Provide the [X, Y] coordinate of the cell's center where the given text is located.  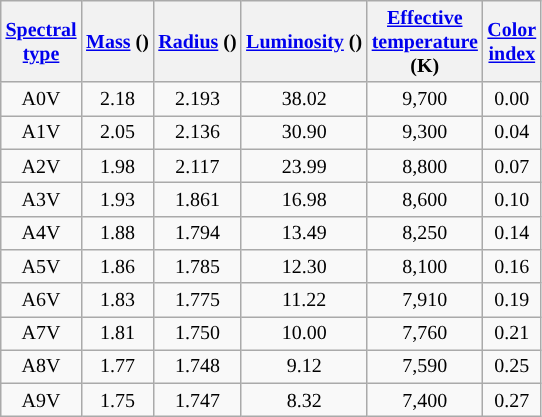
2.05 [117, 132]
1.93 [117, 200]
1.785 [198, 266]
A3V [42, 200]
12.30 [304, 266]
0.16 [512, 266]
9,700 [425, 100]
9,300 [425, 132]
0.14 [512, 232]
1.83 [117, 300]
2.117 [198, 166]
23.99 [304, 166]
A7V [42, 334]
1.775 [198, 300]
30.90 [304, 132]
0.04 [512, 132]
8,600 [425, 200]
1.748 [198, 366]
8,250 [425, 232]
0.21 [512, 334]
10.00 [304, 334]
0.00 [512, 100]
A2V [42, 166]
Mass () [117, 42]
11.22 [304, 300]
1.88 [117, 232]
A4V [42, 232]
7,910 [425, 300]
9.12 [304, 366]
A6V [42, 300]
Spectraltype [42, 42]
0.25 [512, 366]
1.86 [117, 266]
7,760 [425, 334]
2.136 [198, 132]
1.747 [198, 400]
2.18 [117, 100]
16.98 [304, 200]
0.27 [512, 400]
8,800 [425, 166]
7,590 [425, 366]
1.794 [198, 232]
0.07 [512, 166]
1.861 [198, 200]
1.98 [117, 166]
Radius () [198, 42]
A9V [42, 400]
Luminosity () [304, 42]
1.81 [117, 334]
A5V [42, 266]
A1V [42, 132]
1.750 [198, 334]
13.49 [304, 232]
0.19 [512, 300]
7,400 [425, 400]
8,100 [425, 266]
0.10 [512, 200]
2.193 [198, 100]
A0V [42, 100]
1.77 [117, 366]
38.02 [304, 100]
Effectivetemperature(K) [425, 42]
1.75 [117, 400]
8.32 [304, 400]
Colorindex [512, 42]
A8V [42, 366]
